Output the (X, Y) coordinate of the center of the cell containing the given text.  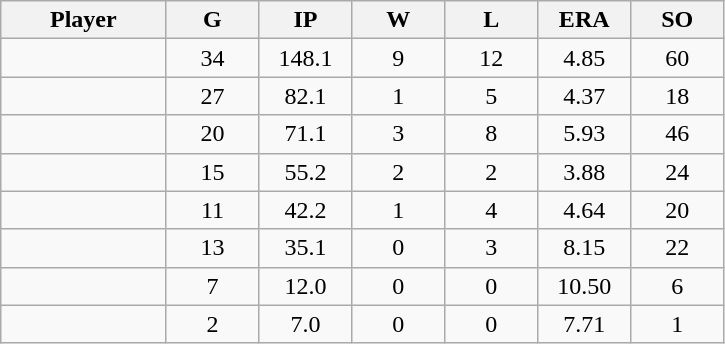
24 (678, 172)
13 (212, 248)
7.0 (306, 324)
34 (212, 58)
12.0 (306, 286)
22 (678, 248)
3.88 (584, 172)
42.2 (306, 210)
46 (678, 134)
8 (492, 134)
4.37 (584, 96)
8.15 (584, 248)
10.50 (584, 286)
4 (492, 210)
7 (212, 286)
5 (492, 96)
35.1 (306, 248)
148.1 (306, 58)
5.93 (584, 134)
L (492, 20)
Player (84, 20)
ERA (584, 20)
71.1 (306, 134)
18 (678, 96)
SO (678, 20)
G (212, 20)
4.85 (584, 58)
55.2 (306, 172)
15 (212, 172)
4.64 (584, 210)
IP (306, 20)
60 (678, 58)
82.1 (306, 96)
6 (678, 286)
W (398, 20)
9 (398, 58)
27 (212, 96)
11 (212, 210)
12 (492, 58)
7.71 (584, 324)
